Return the [x, y] coordinate for the center point of the cell that contains the specified text.  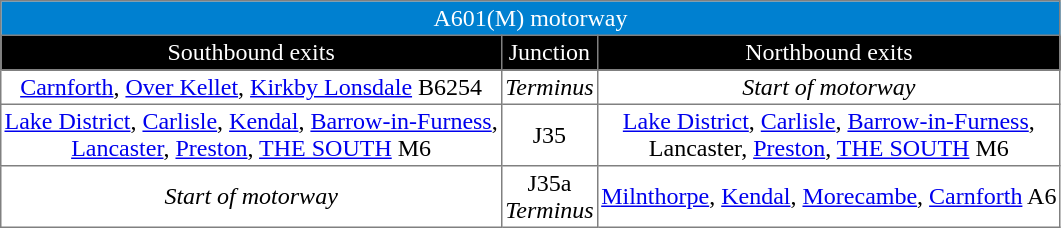
Carnforth, Over Kellet, Kirkby Lonsdale B6254 [252, 87]
Terminus [549, 87]
J35aTerminus [549, 197]
Junction [549, 52]
Lake District, Carlisle, Barrow-in-Furness, Lancaster, Preston, THE SOUTH M6 [828, 135]
J35 [549, 135]
Milnthorpe, Kendal, Morecambe, Carnforth A6 [828, 197]
A601(M) motorway [530, 18]
Northbound exits [828, 52]
Southbound exits [252, 52]
Lake District, Carlisle, Kendal, Barrow-in-Furness, Lancaster, Preston, THE SOUTH M6 [252, 135]
